From the cell containing the given text, extract its center point as (x, y) coordinate. 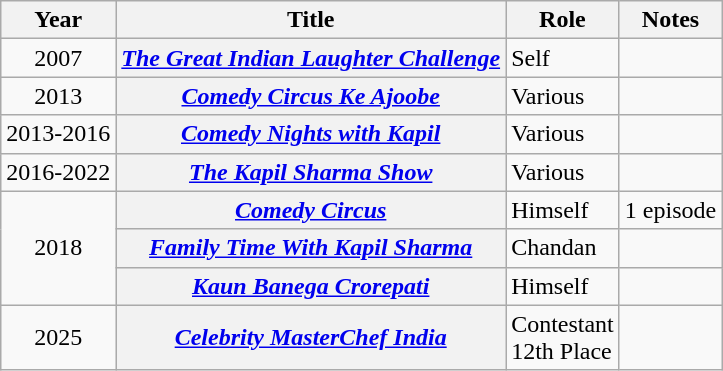
2013 (58, 96)
The Great Indian Laughter Challenge (311, 58)
Role (563, 20)
Notes (670, 20)
Year (58, 20)
Self (563, 58)
2025 (58, 338)
2007 (58, 58)
Title (311, 20)
2018 (58, 248)
Contestant12th Place (563, 338)
Comedy Nights with Kapil (311, 134)
Comedy Circus Ke Ajoobe (311, 96)
2013-2016 (58, 134)
Celebrity MasterChef India (311, 338)
Kaun Banega Crorepati (311, 286)
The Kapil Sharma Show (311, 172)
Comedy Circus (311, 210)
Chandan (563, 248)
Family Time With Kapil Sharma (311, 248)
1 episode (670, 210)
2016-2022 (58, 172)
